Return the [X, Y] coordinate for the center point of the cell that contains the specified text.  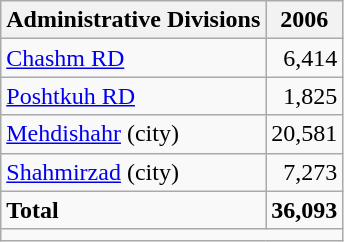
7,273 [304, 172]
Poshtkuh RD [134, 96]
Total [134, 210]
1,825 [304, 96]
Shahmirzad (city) [134, 172]
Mehdishahr (city) [134, 134]
Administrative Divisions [134, 20]
36,093 [304, 210]
Chashm RD [134, 58]
20,581 [304, 134]
2006 [304, 20]
6,414 [304, 58]
